From the cell containing the given text, extract its center point as [x, y] coordinate. 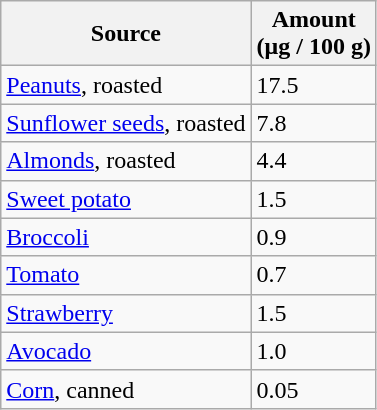
Strawberry [126, 313]
Sunflower seeds, roasted [126, 123]
Source [126, 34]
Tomato [126, 275]
Amount (μg / 100 g) [314, 34]
Sweet potato [126, 199]
0.9 [314, 237]
0.05 [314, 389]
Avocado [126, 351]
Almonds, roasted [126, 161]
7.8 [314, 123]
0.7 [314, 275]
Peanuts, roasted [126, 85]
Corn, canned [126, 389]
Broccoli [126, 237]
17.5 [314, 85]
1.0 [314, 351]
4.4 [314, 161]
